Scan for the cell matching the given text and deliver its [x, y] coordinate at center. 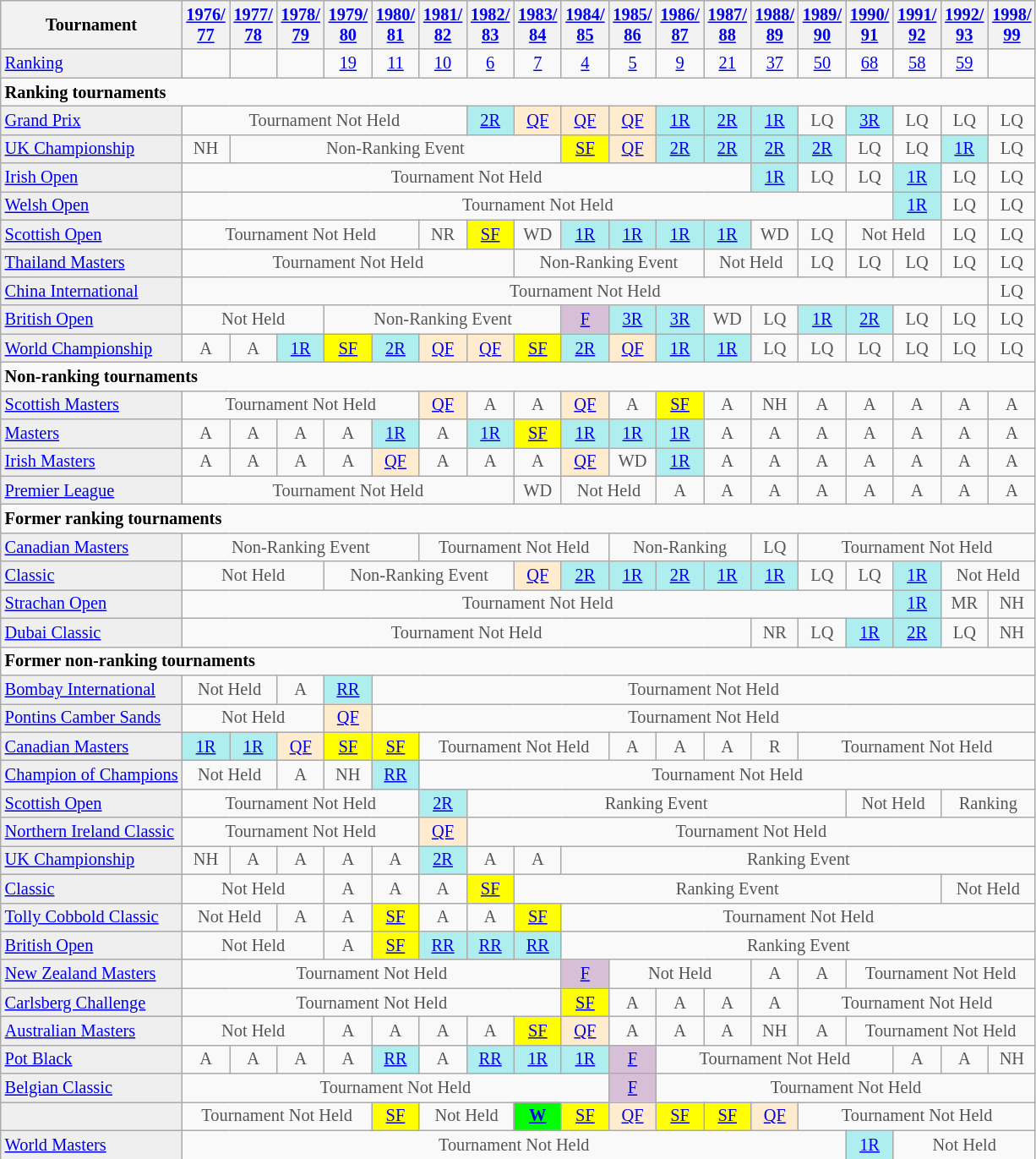
19 [348, 63]
58 [917, 63]
Scottish Masters [91, 405]
50 [822, 63]
11 [395, 63]
World Masters [91, 1145]
1992/93 [964, 25]
Irish Open [91, 178]
1985/86 [632, 25]
5 [632, 63]
Pot Black [91, 1059]
Non-ranking tournaments [519, 376]
R [775, 746]
MR [964, 604]
59 [964, 63]
Australian Masters [91, 1031]
21 [728, 63]
Carlsberg Challenge [91, 1003]
1983/84 [537, 25]
1978/79 [301, 25]
1980/81 [395, 25]
New Zealand Masters [91, 974]
1988/89 [775, 25]
China International [91, 291]
Belgian Classic [91, 1088]
Dubai Classic [91, 632]
Former ranking tournaments [519, 518]
6 [490, 63]
1984/85 [585, 25]
1976/77 [205, 25]
Former non-ranking tournaments [519, 661]
10 [443, 63]
1979/80 [348, 25]
1977/78 [254, 25]
68 [870, 63]
4 [585, 63]
Grand Prix [91, 120]
Tolly Cobbold Classic [91, 917]
World Championship [91, 348]
1986/87 [680, 25]
1991/92 [917, 25]
Strachan Open [91, 604]
Pontins Camber Sands [91, 718]
Tournament [91, 25]
1981/82 [443, 25]
Ranking tournaments [519, 92]
9 [680, 63]
Welsh Open [91, 205]
Masters [91, 434]
Bombay International [91, 689]
1989/90 [822, 25]
W [537, 1116]
Non-Ranking [679, 547]
Premier League [91, 490]
37 [775, 63]
1982/83 [490, 25]
Irish Masters [91, 462]
1998/99 [1011, 25]
7 [537, 63]
Thailand Masters [91, 263]
1987/88 [728, 25]
1990/91 [870, 25]
Northern Ireland Classic [91, 832]
Champion of Champions [91, 774]
